Find where the given text appears and provide that cell's center as [x, y] coordinate. 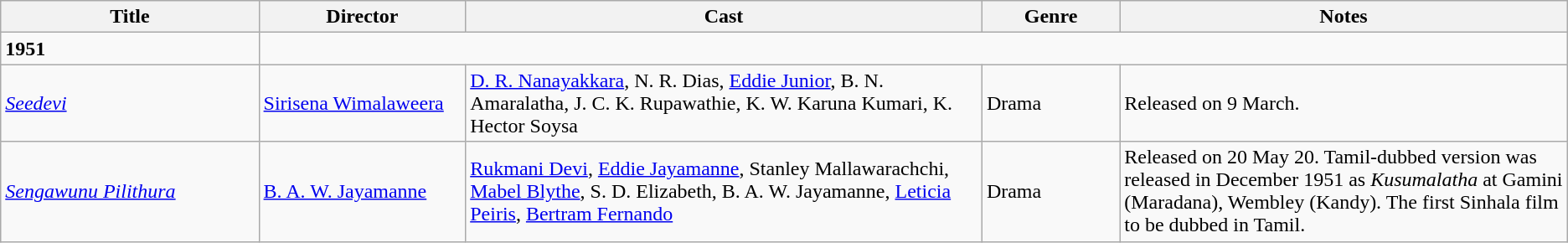
1951 [130, 49]
Cast [724, 17]
Notes [1344, 17]
D. R. Nanayakkara, N. R. Dias, Eddie Junior, B. N. Amaralatha, J. C. K. Rupawathie, K. W. Karuna Kumari, K. Hector Soysa [724, 103]
Title [130, 17]
Sirisena Wimalaweera [362, 103]
B. A. W. Jayamanne [362, 191]
Released on 9 March. [1344, 103]
Sengawunu Pilithura [130, 191]
Genre [1050, 17]
Rukmani Devi, Eddie Jayamanne, Stanley Mallawarachchi, Mabel Blythe, S. D. Elizabeth, B. A. W. Jayamanne, Leticia Peiris, Bertram Fernando [724, 191]
Seedevi [130, 103]
Director [362, 17]
